Extract the [x, y] coordinate from the center of the cell holding the provided text.  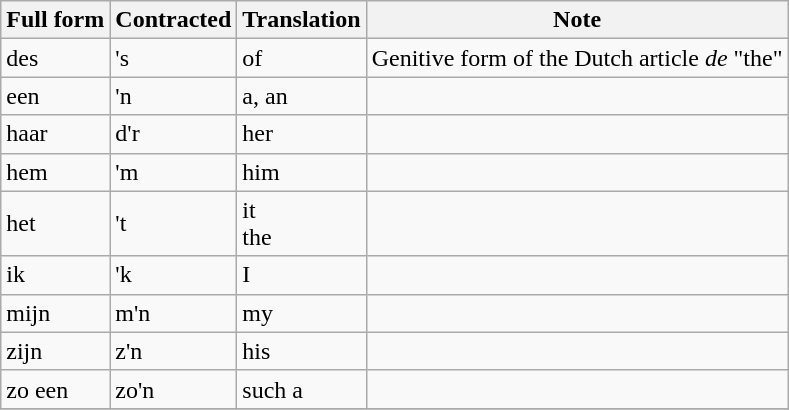
zo een [56, 389]
het [56, 224]
Full form [56, 20]
zo'n [174, 389]
Note [577, 20]
Translation [302, 20]
of [302, 58]
's [174, 58]
such a [302, 389]
I [302, 275]
a, an [302, 96]
my [302, 313]
zijn [56, 351]
ik [56, 275]
een [56, 96]
his [302, 351]
mijn [56, 313]
haar [56, 134]
it the [302, 224]
m'n [174, 313]
Genitive form of the Dutch article de "the" [577, 58]
her [302, 134]
him [302, 172]
hem [56, 172]
z'n [174, 351]
'm [174, 172]
d'r [174, 134]
't [174, 224]
'k [174, 275]
des [56, 58]
'n [174, 96]
Contracted [174, 20]
